From the cell containing the given text, extract its center point as (X, Y) coordinate. 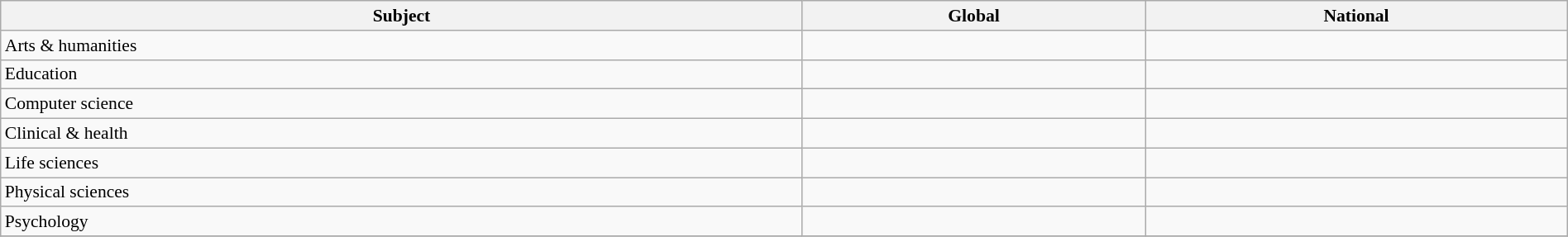
Life sciences (402, 163)
Clinical & health (402, 134)
Psychology (402, 222)
Global (973, 16)
Physical sciences (402, 192)
Education (402, 74)
Arts & humanities (402, 45)
Subject (402, 16)
Computer science (402, 104)
National (1356, 16)
